Search for the cell housing the specified text and yield its (X, Y) center coordinate. 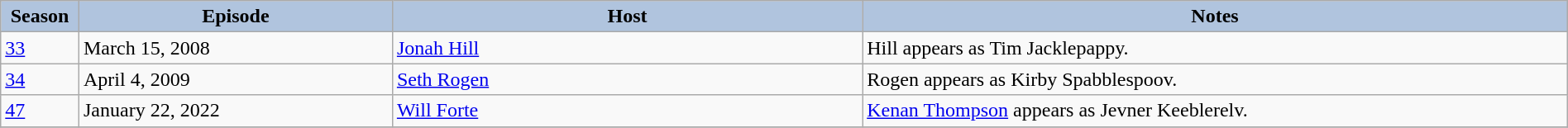
Jonah Hill (627, 48)
34 (40, 79)
Season (40, 17)
Kenan Thompson appears as Jevner Keeblerelv. (1216, 111)
April 4, 2009 (235, 79)
33 (40, 48)
Rogen appears as Kirby Spabblespoov. (1216, 79)
47 (40, 111)
March 15, 2008 (235, 48)
Hill appears as Tim Jacklepappy. (1216, 48)
Host (627, 17)
Seth Rogen (627, 79)
Episode (235, 17)
Notes (1216, 17)
January 22, 2022 (235, 111)
Will Forte (627, 111)
